Find where the given text appears and provide that cell's center as [X, Y] coordinate. 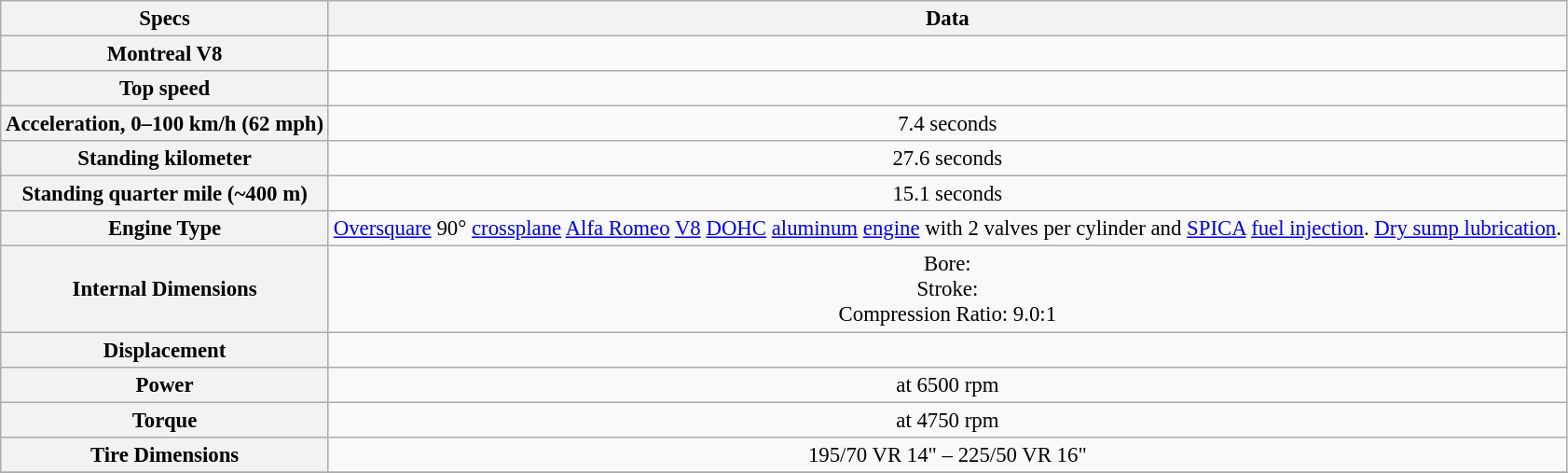
Acceleration, 0–100 km/h (62 mph) [165, 124]
Displacement [165, 350]
Data [947, 19]
Power [165, 384]
Engine Type [165, 229]
Oversquare 90° crossplane Alfa Romeo V8 DOHC aluminum engine with 2 valves per cylinder and SPICA fuel injection. Dry sump lubrication. [947, 229]
Standing kilometer [165, 159]
Top speed [165, 89]
Internal Dimensions [165, 289]
Standing quarter mile (~400 m) [165, 194]
15.1 seconds [947, 194]
27.6 seconds [947, 159]
Montreal V8 [165, 54]
195/70 VR 14" – 225/50 VR 16" [947, 454]
Tire Dimensions [165, 454]
at 6500 rpm [947, 384]
Bore: Stroke: Compression Ratio: 9.0:1 [947, 289]
7.4 seconds [947, 124]
Torque [165, 420]
Specs [165, 19]
at 4750 rpm [947, 420]
